For the text-containing cell, return its midpoint in [x, y] coordinate format. 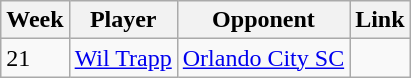
Opponent [263, 20]
Link [380, 20]
Orlando City SC [263, 58]
Player [123, 20]
Week [35, 20]
21 [35, 58]
Wil Trapp [123, 58]
